For the text-containing cell, return its midpoint in (x, y) coordinate format. 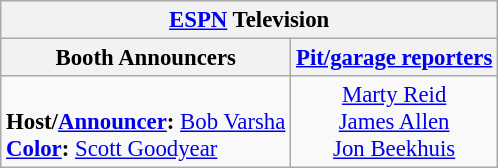
Pit/garage reporters (394, 58)
Host/Announcer: Bob Varsha Color: Scott Goodyear (146, 122)
Marty ReidJames AllenJon Beekhuis (394, 122)
Booth Announcers (146, 58)
ESPN Television (250, 20)
